Identify which cell holds the provided text, then report its (X, Y) central coordinate. 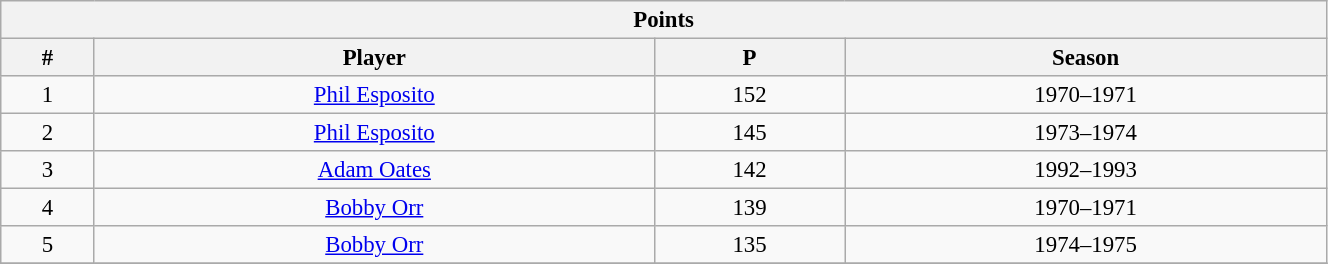
Season (1086, 58)
P (750, 58)
1 (48, 95)
Points (664, 20)
Adam Oates (374, 170)
145 (750, 133)
5 (48, 245)
139 (750, 208)
Player (374, 58)
3 (48, 170)
1974–1975 (1086, 245)
1973–1974 (1086, 133)
# (48, 58)
152 (750, 95)
142 (750, 170)
135 (750, 245)
4 (48, 208)
2 (48, 133)
1992–1993 (1086, 170)
